Scan for the cell matching the given text and deliver its (x, y) coordinate at center. 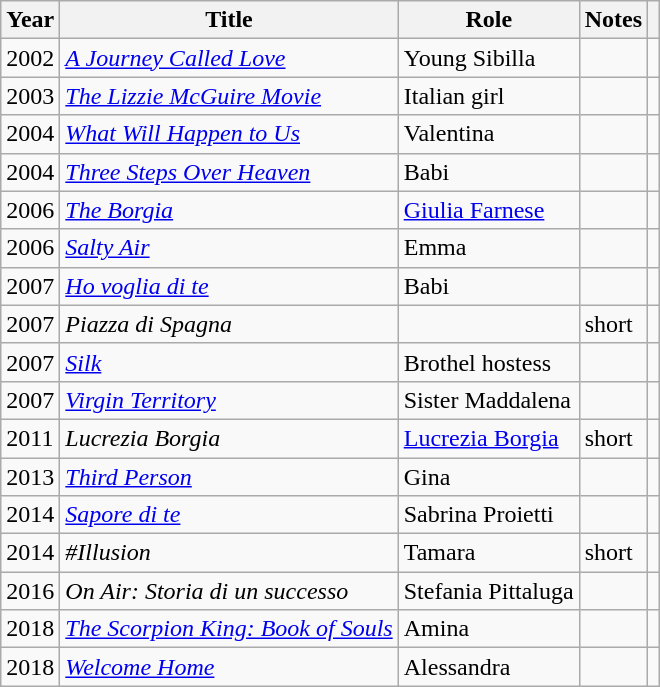
2013 (30, 477)
Notes (613, 20)
Silk (229, 362)
On Air: Storia di un successo (229, 591)
Sabrina Proietti (488, 515)
A Journey Called Love (229, 58)
What Will Happen to Us (229, 134)
2016 (30, 591)
Gina (488, 477)
Welcome Home (229, 667)
2003 (30, 96)
Emma (488, 248)
Title (229, 20)
Italian girl (488, 96)
Stefania Pittaluga (488, 591)
Three Steps Over Heaven (229, 172)
Third Person (229, 477)
Ho voglia di te (229, 286)
The Borgia (229, 210)
Sapore di te (229, 515)
Year (30, 20)
Tamara (488, 553)
2011 (30, 438)
Virgin Territory (229, 400)
2002 (30, 58)
The Lizzie McGuire Movie (229, 96)
Salty Air (229, 248)
Alessandra (488, 667)
Young Sibilla (488, 58)
Giulia Farnese (488, 210)
Sister Maddalena (488, 400)
Valentina (488, 134)
Piazza di Spagna (229, 324)
The Scorpion King: Book of Souls (229, 629)
Brothel hostess (488, 362)
Amina (488, 629)
Role (488, 20)
#Illusion (229, 553)
